Search for the cell housing the specified text and yield its [X, Y] center coordinate. 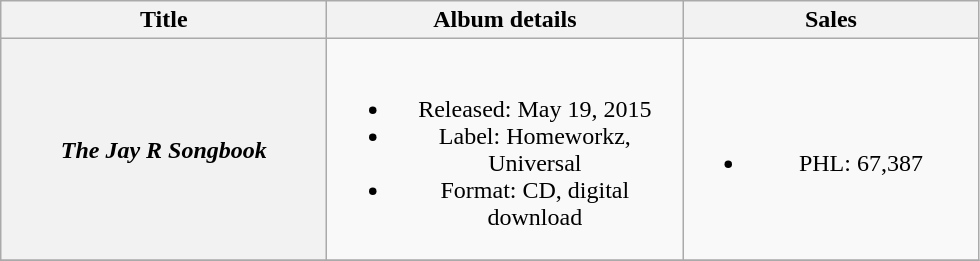
PHL: 67,387 [831, 150]
Sales [831, 20]
The Jay R Songbook [164, 150]
Album details [505, 20]
Title [164, 20]
Released: May 19, 2015Label: Homeworkz, UniversalFormat: CD, digital download [505, 150]
